Provide the (X, Y) coordinate of the cell's center where the given text is located.  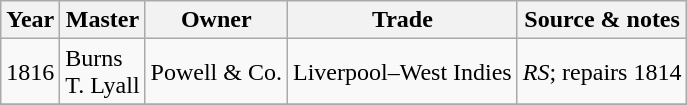
BurnsT. Lyall (102, 72)
Owner (216, 20)
Master (102, 20)
Powell & Co. (216, 72)
Trade (402, 20)
1816 (30, 72)
RS; repairs 1814 (602, 72)
Liverpool–West Indies (402, 72)
Year (30, 20)
Source & notes (602, 20)
